Search for the cell housing the specified text and yield its [x, y] center coordinate. 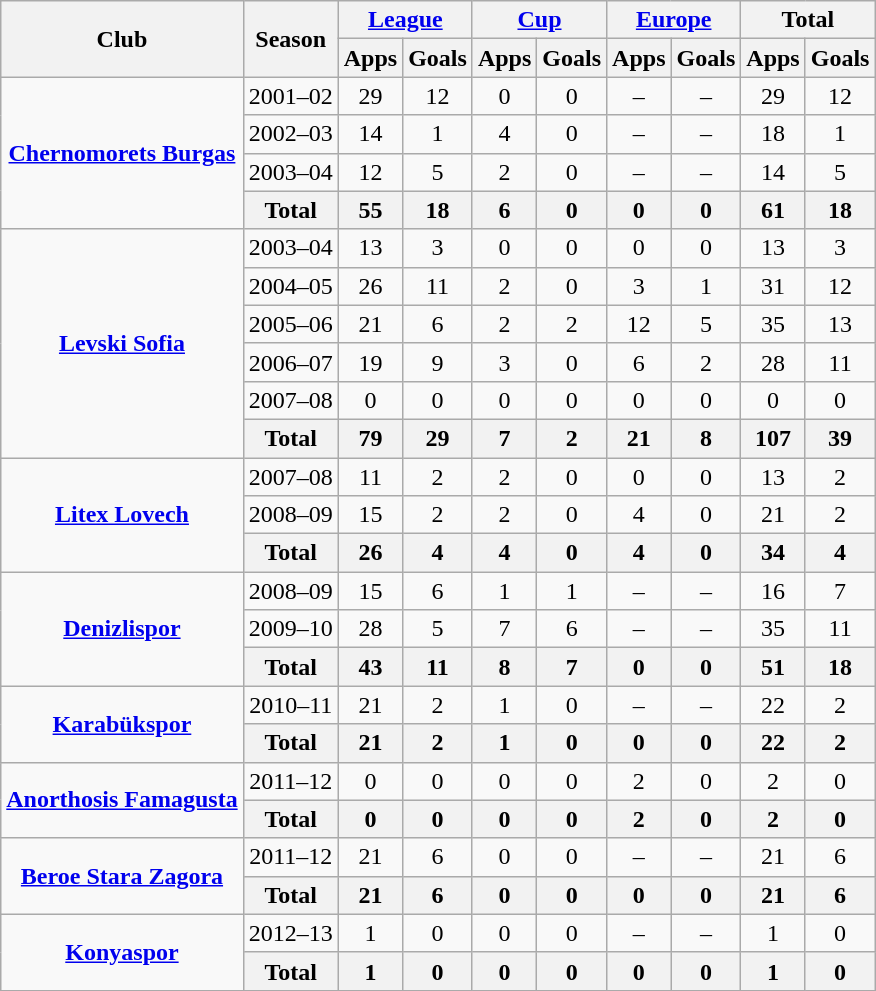
2012–13 [290, 933]
Levski Sofia [122, 343]
16 [773, 591]
9 [438, 362]
Europe [674, 20]
Konyaspor [122, 952]
55 [370, 210]
19 [370, 362]
79 [370, 438]
43 [370, 667]
107 [773, 438]
Cup [539, 20]
51 [773, 667]
Litex Lovech [122, 515]
Anorthosis Famagusta [122, 800]
Denizlispor [122, 629]
League [405, 20]
Karabükspor [122, 724]
Club [122, 39]
Beroe Stara Zagora [122, 876]
61 [773, 210]
34 [773, 553]
Season [290, 39]
31 [773, 286]
Chernomorets Burgas [122, 153]
2009–10 [290, 629]
2002–03 [290, 134]
2006–07 [290, 362]
2010–11 [290, 705]
2001–02 [290, 96]
2004–05 [290, 286]
2005–06 [290, 324]
39 [840, 438]
